Output the [X, Y] coordinate of the center of the cell containing the given text.  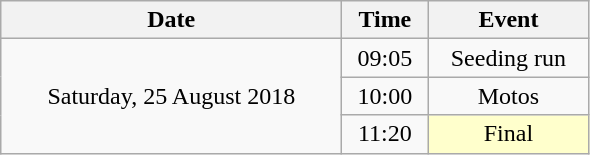
Time [385, 20]
Event [508, 20]
Motos [508, 96]
Date [172, 20]
09:05 [385, 58]
11:20 [385, 134]
Saturday, 25 August 2018 [172, 96]
10:00 [385, 96]
Seeding run [508, 58]
Final [508, 134]
